Extract the (x, y) coordinate from the center of the cell holding the provided text.  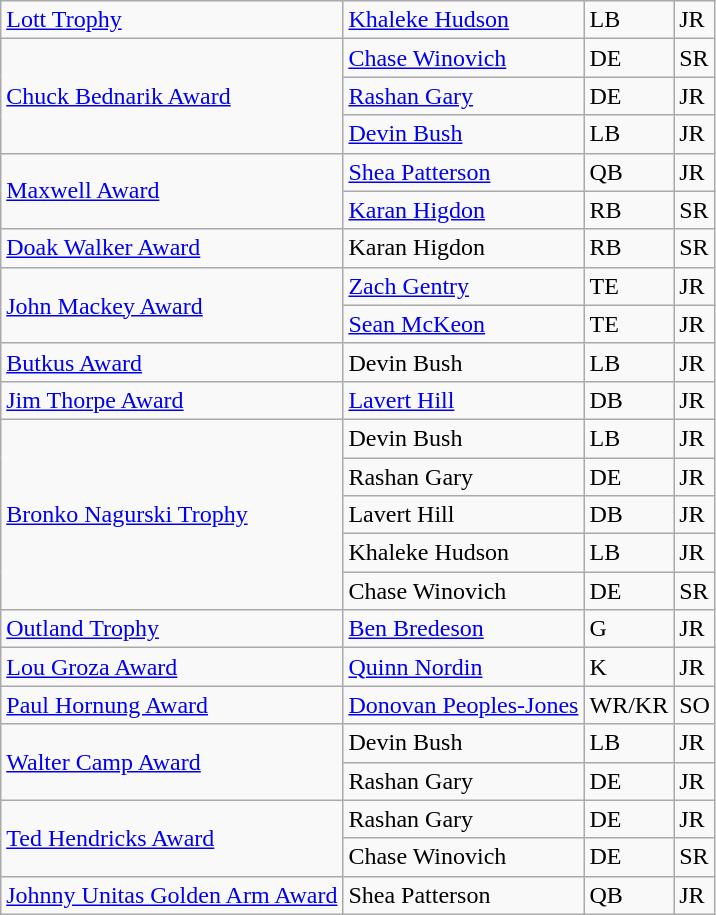
Zach Gentry (464, 286)
WR/KR (629, 705)
Paul Hornung Award (172, 705)
Doak Walker Award (172, 248)
G (629, 629)
Outland Trophy (172, 629)
Ted Hendricks Award (172, 838)
Donovan Peoples-Jones (464, 705)
SO (695, 705)
Bronko Nagurski Trophy (172, 514)
Chuck Bednarik Award (172, 96)
Lou Groza Award (172, 667)
Sean McKeon (464, 324)
Maxwell Award (172, 191)
K (629, 667)
Lott Trophy (172, 20)
Butkus Award (172, 362)
Quinn Nordin (464, 667)
Jim Thorpe Award (172, 400)
Ben Bredeson (464, 629)
Walter Camp Award (172, 762)
John Mackey Award (172, 305)
Johnny Unitas Golden Arm Award (172, 895)
